Locate the cell with the specified text and output its (x, y) center coordinate. 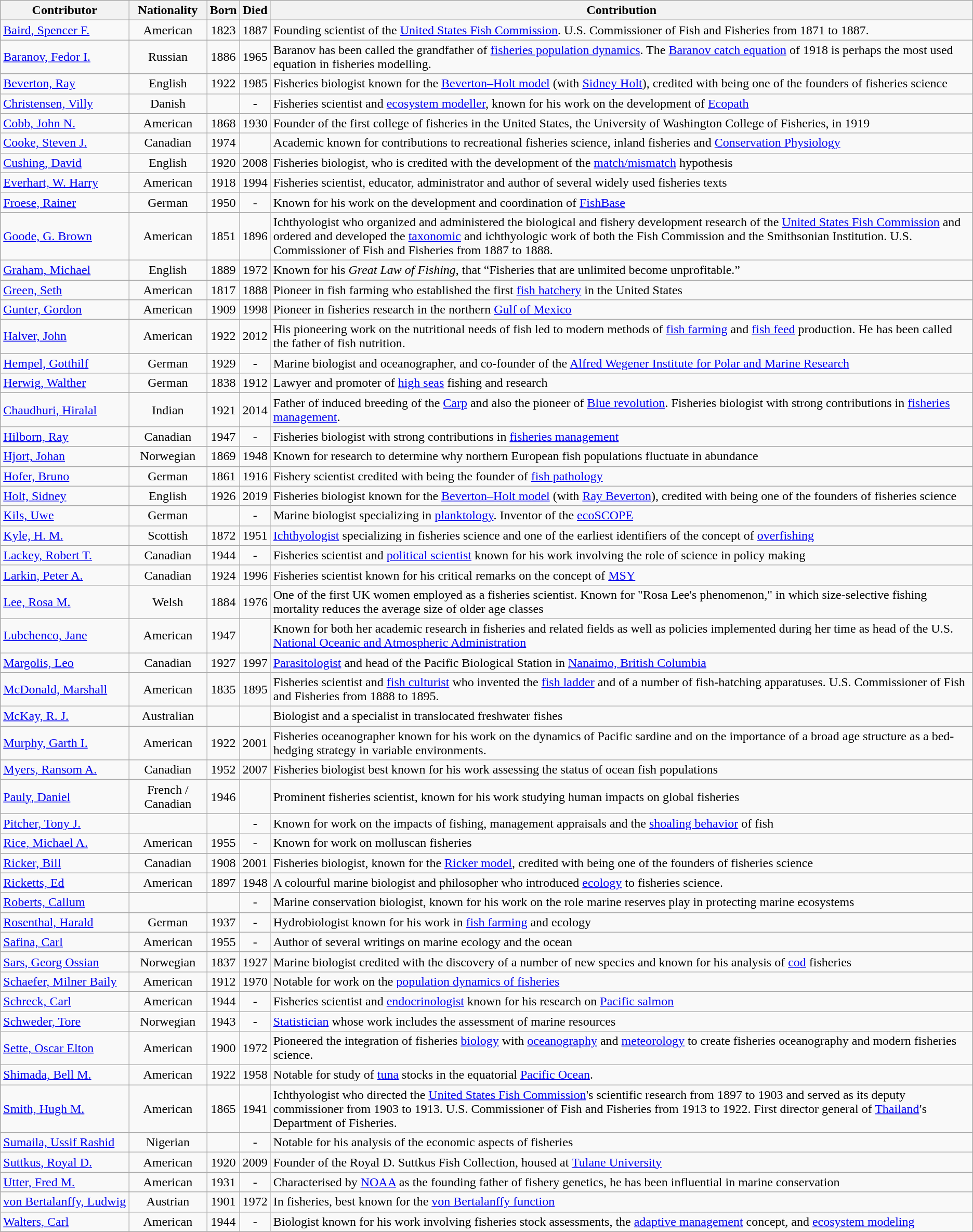
1868 (223, 123)
Ricker, Bill (64, 863)
1851 (223, 236)
Contributor (64, 10)
Hilborn, Ray (64, 437)
Pioneered the integration of fisheries biology with oceanography and meteorology to create fisheries oceanography and modern fisheries science. (622, 1048)
Margolis, Leo (64, 663)
Schweder, Tore (64, 1021)
Academic known for contributions to recreational fisheries science, inland fisheries and Conservation Physiology (622, 143)
1838 (223, 383)
Known for his work on the development and coordination of FishBase (622, 202)
Halver, John (64, 337)
2012 (255, 337)
Lee, Rosa M. (64, 602)
Fisheries scientist and ecosystem modeller, known for his work on the development of Ecopath (622, 103)
1884 (223, 602)
Marine biologist specializing in planktology. Inventor of the ecoSCOPE (622, 516)
Austrian (168, 1202)
1951 (255, 535)
Ricketts, Ed (64, 883)
Schaefer, Milner Baily (64, 981)
Characterised by NOAA as the founding father of fishery genetics, he has been influential in marine conservation (622, 1182)
Froese, Rainer (64, 202)
1994 (255, 182)
2014 (255, 410)
Australian (168, 716)
1946 (223, 796)
Kils, Uwe (64, 516)
Biologist known for his work involving fisheries stock assessments, the adaptive management concept, and ecosystem modeling (622, 1222)
Fisheries biologist best known for his work assessing the status of ocean fish populations (622, 770)
1918 (223, 182)
1941 (255, 1109)
Marine biologist credited with the discovery of a number of new species and known for his analysis of cod fisheries (622, 962)
Lackey, Robert T. (64, 555)
Fisheries biologist, who is credited with the development of the match/mismatch hypothesis (622, 163)
1837 (223, 962)
Fisheries biologist with strong contributions in fisheries management (622, 437)
Known for his Great Law of Fishing, that “Fisheries that are unlimited become unprofitable.” (622, 270)
1931 (223, 1182)
Hempel, Gotthilf (64, 363)
Sette, Oscar Elton (64, 1048)
1998 (255, 310)
Fisheries biologist known for the Beverton–Holt model (with Ray Beverton), credited with being one of the founders of fisheries science (622, 496)
Biologist and a specialist in translocated freshwater fishes (622, 716)
Roberts, Callum (64, 902)
Graham, Michael (64, 270)
1897 (223, 883)
1950 (223, 202)
1887 (255, 30)
Contribution (622, 10)
1872 (223, 535)
Beverton, Ray (64, 84)
Chaudhuri, Hiralal (64, 410)
Notable for study of tuna stocks in the equatorial Pacific Ocean. (622, 1075)
Walters, Carl (64, 1222)
Myers, Ransom A. (64, 770)
Pioneer in fisheries research in the northern Gulf of Mexico (622, 310)
Known for work on molluscan fisheries (622, 843)
1888 (255, 290)
Fisheries biologist, known for the Ricker model, credited with being one of the founders of fisheries science (622, 863)
Cobb, John N. (64, 123)
1921 (223, 410)
1889 (223, 270)
Hjort, Johan (64, 456)
Rice, Michael A. (64, 843)
Indian (168, 410)
Notable for his analysis of the economic aspects of fisheries (622, 1143)
Russian (168, 57)
Sars, Georg Ossian (64, 962)
1865 (223, 1109)
1952 (223, 770)
Founder of the Royal D. Suttkus Fish Collection, housed at Tulane University (622, 1162)
Welsh (168, 602)
1958 (255, 1075)
Hofer, Bruno (64, 476)
Fisheries biologist known for the Beverton–Holt model (with Sidney Holt), credited with being one of the founders of fisheries science (622, 84)
McKay, R. J. (64, 716)
Cushing, David (64, 163)
Born (223, 10)
1970 (255, 981)
Marine biologist and oceanographer, and co-founder of the Alfred Wegener Institute for Polar and Marine Research (622, 363)
Fisheries scientist known for his critical remarks on the concept of MSY (622, 575)
Lawyer and promoter of high seas fishing and research (622, 383)
Goode, G. Brown (64, 236)
Known for research to determine why northern European fish populations fluctuate in abundance (622, 456)
von Bertalanffy, Ludwig (64, 1202)
Fisheries scientist and political scientist known for his work involving the role of science in policy making (622, 555)
Nigerian (168, 1143)
French / Canadian (168, 796)
1896 (255, 236)
Founding scientist of the United States Fish Commission. U.S. Commissioner of Fish and Fisheries from 1871 to 1887. (622, 30)
2019 (255, 496)
1861 (223, 476)
Fisheries scientist, educator, administrator and author of several widely used fisheries texts (622, 182)
1823 (223, 30)
1909 (223, 310)
Pitcher, Tony J. (64, 823)
Herwig, Walther (64, 383)
1817 (223, 290)
Statistician whose work includes the assessment of marine resources (622, 1021)
1924 (223, 575)
Suttkus, Royal D. (64, 1162)
1900 (223, 1048)
Fisheries scientist and endocrinologist known for his research on Pacific salmon (622, 1001)
1985 (255, 84)
Marine conservation biologist, known for his work on the role marine reserves play in protecting marine ecosystems (622, 902)
Holt, Sidney (64, 496)
1943 (223, 1021)
1926 (223, 496)
Baranov, Fedor I. (64, 57)
1997 (255, 663)
Smith, Hugh M. (64, 1109)
McDonald, Marshall (64, 689)
Danish (168, 103)
2007 (255, 770)
1916 (255, 476)
Larkin, Peter A. (64, 575)
Scottish (168, 535)
1976 (255, 602)
Fishery scientist credited with being the founder of fish pathology (622, 476)
Sumaila, Ussif Rashid (64, 1143)
1974 (223, 143)
Shimada, Bell M. (64, 1075)
1930 (255, 123)
Green, Seth (64, 290)
Author of several writings on marine ecology and the ocean (622, 942)
Everhart, W. Harry (64, 182)
Utter, Fred M. (64, 1182)
1869 (223, 456)
Kyle, H. M. (64, 535)
Cooke, Steven J. (64, 143)
Schreck, Carl (64, 1001)
Notable for work on the population dynamics of fisheries (622, 981)
Murphy, Garth I. (64, 743)
1908 (223, 863)
Rosenthal, Harald (64, 922)
Lubchenco, Jane (64, 635)
Prominent fisheries scientist, known for his work studying human impacts on global fisheries (622, 796)
Known for work on the impacts of fishing, management appraisals and the shoaling behavior of fish (622, 823)
2008 (255, 163)
In fisheries, best known for the von Bertalanffy function (622, 1202)
1835 (223, 689)
Parasitologist and head of the Pacific Biological Station in Nanaimo, British Columbia (622, 663)
Ichthyologist specializing in fisheries science and one of the earliest identifiers of the concept of overfishing (622, 535)
1886 (223, 57)
1895 (255, 689)
Safina, Carl (64, 942)
2009 (255, 1162)
Died (255, 10)
1901 (223, 1202)
A colourful marine biologist and philosopher who introduced ecology to fisheries science. (622, 883)
1929 (223, 363)
Christensen, Villy (64, 103)
1937 (223, 922)
Pioneer in fish farming who established the first fish hatchery in the United States (622, 290)
Gunter, Gordon (64, 310)
Baird, Spencer F. (64, 30)
1996 (255, 575)
Nationality (168, 10)
1965 (255, 57)
Pauly, Daniel (64, 796)
Founder of the first college of fisheries in the United States, the University of Washington College of Fisheries, in 1919 (622, 123)
Hydrobiologist known for his work in fish farming and ecology (622, 922)
